Pinpoint the cell where the given text exists, returning its (x, y) midpoint coordinate. 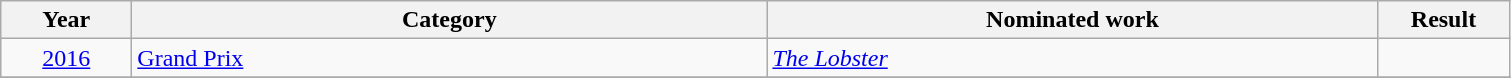
Result (1444, 20)
Category (450, 20)
Year (66, 20)
2016 (66, 58)
Nominated work (1072, 20)
The Lobster (1072, 58)
Grand Prix (450, 58)
